Output the (X, Y) coordinate of the center of the cell containing the given text.  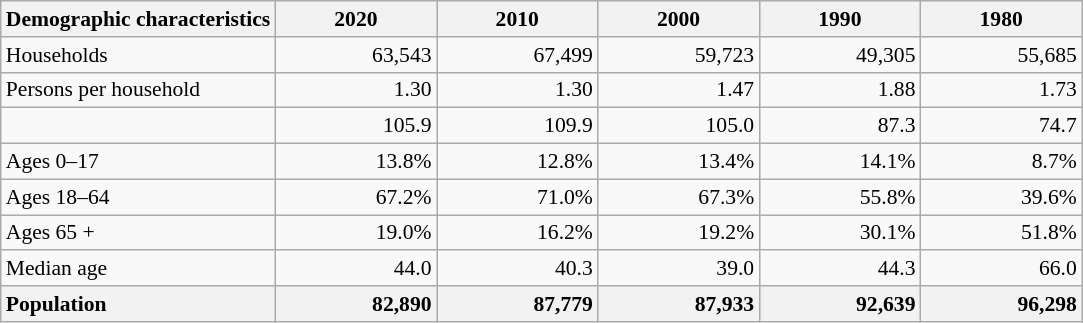
2000 (678, 19)
1.47 (678, 90)
67.3% (678, 197)
1980 (1002, 19)
82,890 (356, 304)
30.1% (840, 233)
51.8% (1002, 233)
Persons per household (138, 90)
8.7% (1002, 162)
74.7 (1002, 126)
13.8% (356, 162)
Ages 18–64 (138, 197)
39.0 (678, 269)
49,305 (840, 55)
59,723 (678, 55)
Ages 0–17 (138, 162)
12.8% (518, 162)
Ages 65 + (138, 233)
87.3 (840, 126)
1.73 (1002, 90)
Population (138, 304)
2010 (518, 19)
19.0% (356, 233)
19.2% (678, 233)
Median age (138, 269)
66.0 (1002, 269)
96,298 (1002, 304)
105.0 (678, 126)
1.88 (840, 90)
63,543 (356, 55)
40.3 (518, 269)
109.9 (518, 126)
2020 (356, 19)
67,499 (518, 55)
Households (138, 55)
16.2% (518, 233)
1990 (840, 19)
92,639 (840, 304)
67.2% (356, 197)
44.0 (356, 269)
87,779 (518, 304)
55.8% (840, 197)
105.9 (356, 126)
Demographic characteristics (138, 19)
14.1% (840, 162)
39.6% (1002, 197)
44.3 (840, 269)
87,933 (678, 304)
55,685 (1002, 55)
13.4% (678, 162)
71.0% (518, 197)
